Search for the cell housing the specified text and yield its [X, Y] center coordinate. 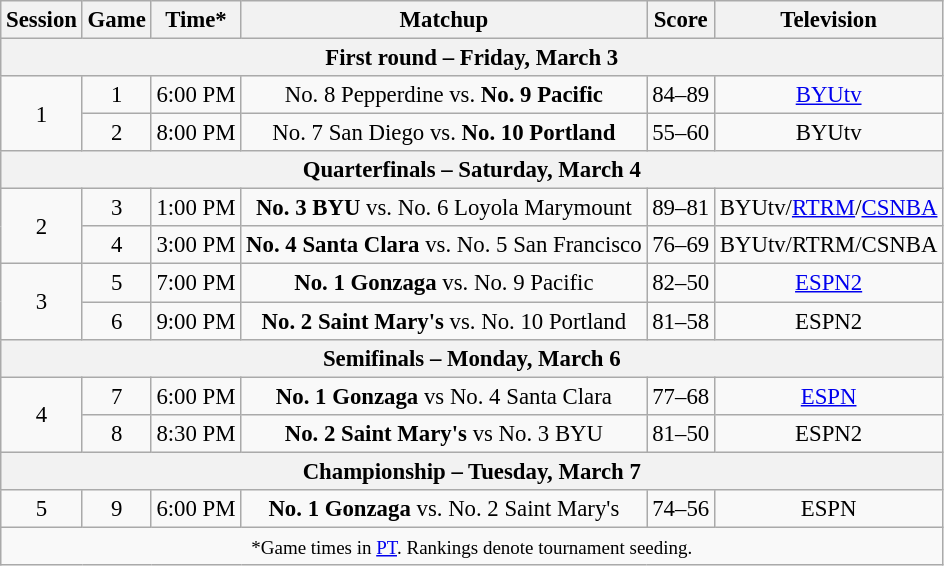
No. 7 San Diego vs. No. 10 Portland [444, 133]
No. 8 Pepperdine vs. No. 9 Pacific [444, 95]
6 [116, 321]
Matchup [444, 20]
Session [42, 20]
84–89 [681, 95]
First round – Friday, March 3 [472, 58]
No. 2 Saint Mary's vs. No. 10 Portland [444, 321]
No. 1 Gonzaga vs. No. 2 Saint Mary's [444, 509]
Score [681, 20]
89–81 [681, 208]
Semifinals – Monday, March 6 [472, 358]
55–60 [681, 133]
1:00 PM [196, 208]
Television [828, 20]
74–56 [681, 509]
No. 3 BYU vs. No. 6 Loyola Marymount [444, 208]
Championship – Tuesday, March 7 [472, 471]
3:00 PM [196, 245]
*Game times in PT. Rankings denote tournament seeding. [472, 546]
Quarterfinals – Saturday, March 4 [472, 170]
Game [116, 20]
No. 2 Saint Mary's vs No. 3 BYU [444, 433]
8 [116, 433]
7:00 PM [196, 283]
No. 1 Gonzaga vs No. 4 Santa Clara [444, 396]
9:00 PM [196, 321]
82–50 [681, 283]
77–68 [681, 396]
81–50 [681, 433]
9 [116, 509]
76–69 [681, 245]
Time* [196, 20]
No. 1 Gonzaga vs. No. 9 Pacific [444, 283]
81–58 [681, 321]
No. 4 Santa Clara vs. No. 5 San Francisco [444, 245]
7 [116, 396]
8:30 PM [196, 433]
8:00 PM [196, 133]
